From the cell containing the given text, extract its center point as [x, y] coordinate. 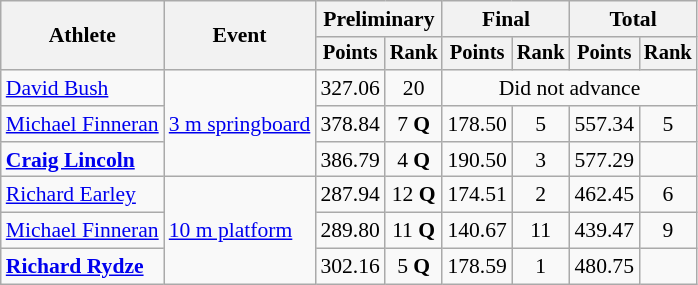
557.34 [604, 124]
9 [668, 231]
Richard Rydze [82, 267]
178.50 [476, 124]
Did not advance [569, 88]
3 m springboard [240, 124]
178.59 [476, 267]
Craig Lincoln [82, 160]
Final [506, 19]
462.45 [604, 195]
6 [668, 195]
Preliminary [378, 19]
11 Q [414, 231]
7 Q [414, 124]
David Bush [82, 88]
289.80 [350, 231]
3 [541, 160]
378.84 [350, 124]
439.47 [604, 231]
Richard Earley [82, 195]
12 Q [414, 195]
1 [541, 267]
2 [541, 195]
20 [414, 88]
386.79 [350, 160]
480.75 [604, 267]
577.29 [604, 160]
5 Q [414, 267]
4 Q [414, 160]
140.67 [476, 231]
327.06 [350, 88]
Event [240, 36]
11 [541, 231]
Total [634, 19]
302.16 [350, 267]
10 m platform [240, 230]
Athlete [82, 36]
287.94 [350, 195]
190.50 [476, 160]
174.51 [476, 195]
